Locate the cell with the specified text and output its (x, y) center coordinate. 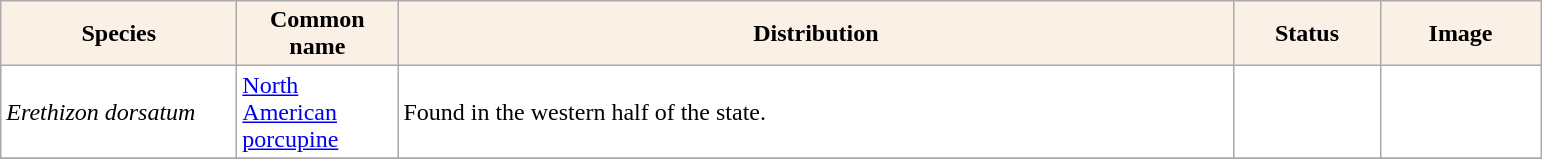
Found in the western half of the state. (816, 112)
Common name (318, 34)
Distribution (816, 34)
Species (119, 34)
Erethizon dorsatum (119, 112)
North American porcupine (318, 112)
Status (1307, 34)
Image (1460, 34)
